Scan for the cell matching the given text and deliver its (x, y) coordinate at center. 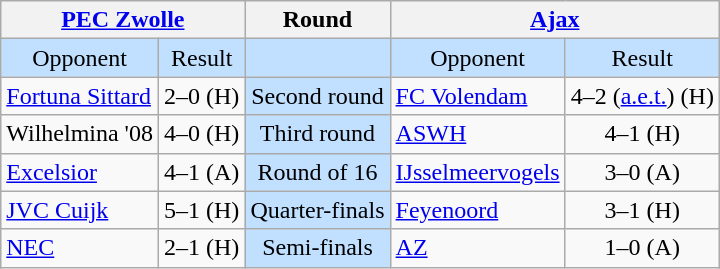
PEC Zwolle (123, 20)
Quarter-finals (318, 210)
3–0 (A) (642, 172)
ASWH (478, 134)
JVC Cuijk (80, 210)
Feyenoord (478, 210)
FC Volendam (478, 96)
4–1 (H) (642, 134)
Second round (318, 96)
Third round (318, 134)
NEC (80, 248)
Round of 16 (318, 172)
4–0 (H) (201, 134)
Ajax (554, 20)
Fortuna Sittard (80, 96)
2–1 (H) (201, 248)
IJsselmeervogels (478, 172)
Excelsior (80, 172)
4–1 (A) (201, 172)
4–2 (a.e.t.) (H) (642, 96)
Round (318, 20)
5–1 (H) (201, 210)
2–0 (H) (201, 96)
1–0 (A) (642, 248)
AZ (478, 248)
Wilhelmina '08 (80, 134)
3–1 (H) (642, 210)
Semi-finals (318, 248)
